Identify which cell holds the provided text, then report its [x, y] central coordinate. 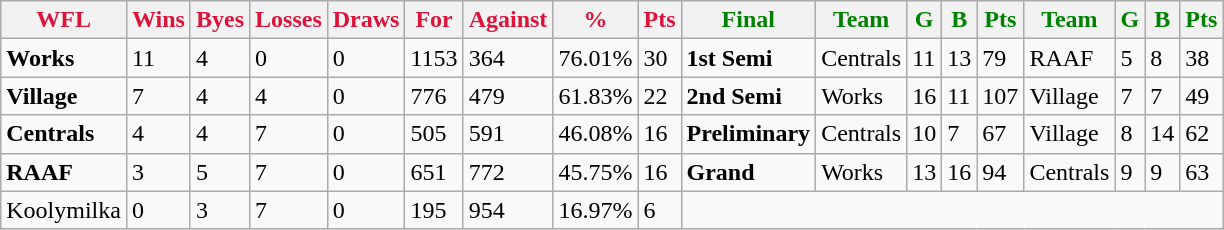
76.01% [596, 58]
954 [508, 210]
Against [508, 20]
Byes [220, 20]
Preliminary [748, 134]
6 [660, 210]
94 [1000, 172]
45.75% [596, 172]
14 [1162, 134]
776 [434, 96]
WFL [64, 20]
1st Semi [748, 58]
772 [508, 172]
10 [924, 134]
62 [1202, 134]
16.97% [596, 210]
30 [660, 58]
479 [508, 96]
49 [1202, 96]
1153 [434, 58]
Losses [289, 20]
107 [1000, 96]
Draws [366, 20]
67 [1000, 134]
505 [434, 134]
22 [660, 96]
38 [1202, 58]
364 [508, 58]
79 [1000, 58]
% [596, 20]
Koolymilka [64, 210]
61.83% [596, 96]
Wins [158, 20]
591 [508, 134]
Final [748, 20]
2nd Semi [748, 96]
63 [1202, 172]
651 [434, 172]
For [434, 20]
46.08% [596, 134]
Grand [748, 172]
195 [434, 210]
